Capture the cell that displays the provided text and extract its [x, y] central coordinate. 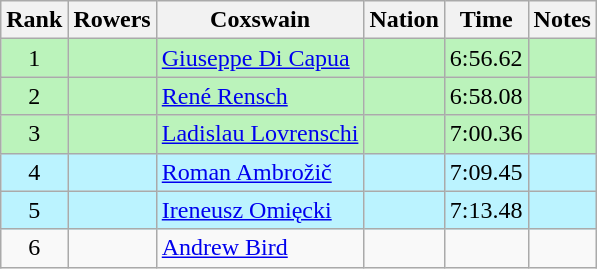
2 [34, 96]
6 [34, 248]
Ireneusz Omięcki [260, 210]
Rowers [112, 20]
1 [34, 58]
Andrew Bird [260, 248]
7:00.36 [486, 134]
Nation [404, 20]
Time [486, 20]
Ladislau Lovrenschi [260, 134]
René Rensch [260, 96]
6:58.08 [486, 96]
4 [34, 172]
3 [34, 134]
7:09.45 [486, 172]
Roman Ambrožič [260, 172]
Notes [562, 20]
Coxswain [260, 20]
5 [34, 210]
Giuseppe Di Capua [260, 58]
6:56.62 [486, 58]
7:13.48 [486, 210]
Rank [34, 20]
